Extract the (X, Y) coordinate from the center of the cell holding the provided text.  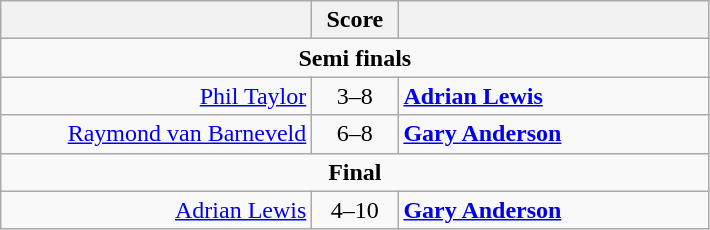
3–8 (355, 96)
Score (355, 20)
Semi finals (355, 58)
6–8 (355, 134)
Final (355, 172)
Raymond van Barneveld (156, 134)
4–10 (355, 210)
Phil Taylor (156, 96)
